For the text-containing cell, return its midpoint in (x, y) coordinate format. 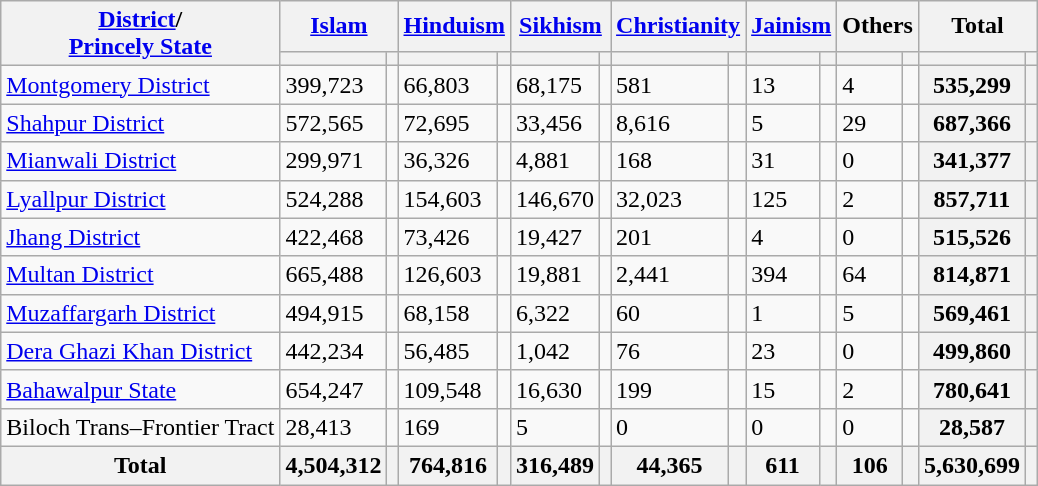
1,042 (554, 351)
Others (878, 26)
64 (870, 275)
32,023 (670, 199)
126,603 (448, 275)
106 (870, 465)
Jainism (792, 26)
494,915 (334, 313)
68,158 (448, 313)
316,489 (554, 465)
6,322 (554, 313)
56,485 (448, 351)
4,881 (554, 161)
44,365 (670, 465)
201 (670, 237)
146,670 (554, 199)
Lyallpur District (140, 199)
District/Princely State (140, 34)
611 (783, 465)
Biloch Trans–Frontier Tract (140, 427)
19,881 (554, 275)
569,461 (972, 313)
Jhang District (140, 237)
16,630 (554, 389)
28,587 (972, 427)
199 (670, 389)
125 (783, 199)
814,871 (972, 275)
2,441 (670, 275)
341,377 (972, 161)
66,803 (448, 85)
36,326 (448, 161)
Muzaffargarh District (140, 313)
8,616 (670, 123)
28,413 (334, 427)
23 (783, 351)
Multan District (140, 275)
15 (783, 389)
394 (783, 275)
76 (670, 351)
857,711 (972, 199)
19,427 (554, 237)
535,299 (972, 85)
Hinduism (454, 26)
109,548 (448, 389)
422,468 (334, 237)
13 (783, 85)
Mianwali District (140, 161)
687,366 (972, 123)
581 (670, 85)
442,234 (334, 351)
Montgomery District (140, 85)
33,456 (554, 123)
Dera Ghazi Khan District (140, 351)
4,504,312 (334, 465)
5,630,699 (972, 465)
Shahpur District (140, 123)
73,426 (448, 237)
654,247 (334, 389)
68,175 (554, 85)
168 (670, 161)
72,695 (448, 123)
Bahawalpur State (140, 389)
154,603 (448, 199)
Christianity (678, 26)
524,288 (334, 199)
Sikhism (560, 26)
29 (870, 123)
515,526 (972, 237)
399,723 (334, 85)
299,971 (334, 161)
60 (670, 313)
Islam (339, 26)
780,641 (972, 389)
665,488 (334, 275)
1 (783, 313)
31 (783, 161)
169 (448, 427)
499,860 (972, 351)
572,565 (334, 123)
764,816 (448, 465)
